Search for the cell housing the specified text and yield its (X, Y) center coordinate. 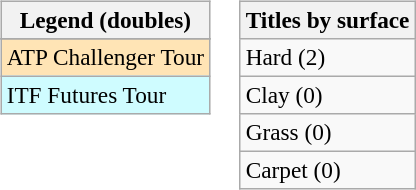
Hard (2) (328, 57)
ATP Challenger Tour (105, 57)
Legend (doubles) (105, 20)
Titles by surface (328, 20)
Clay (0) (328, 95)
Carpet (0) (328, 171)
Grass (0) (328, 133)
ITF Futures Tour (105, 95)
